Detect which cell encompasses the target text, then output its [x, y] center coordinate. 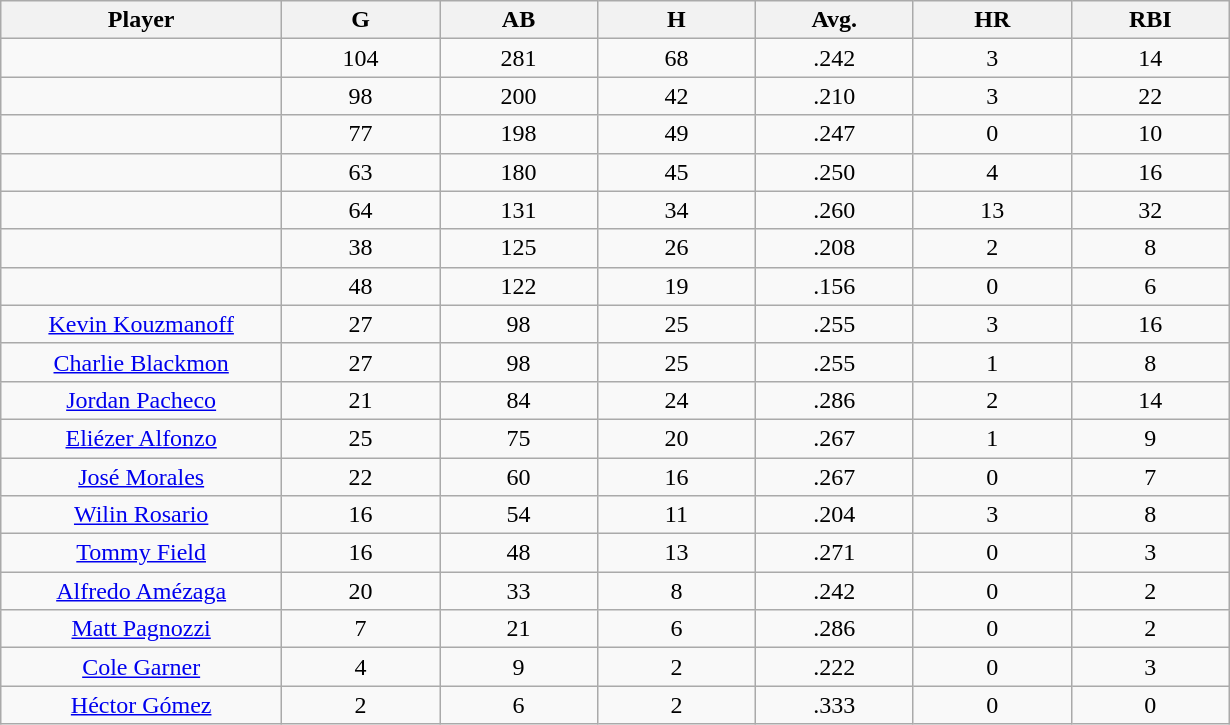
Eliézer Alfonzo [142, 438]
.222 [834, 667]
34 [676, 210]
131 [519, 210]
.156 [834, 286]
.260 [834, 210]
.204 [834, 515]
60 [519, 477]
AB [519, 20]
Charlie Blackmon [142, 362]
180 [519, 172]
HR [992, 20]
63 [361, 172]
64 [361, 210]
33 [519, 591]
.333 [834, 705]
Kevin Kouzmanoff [142, 324]
Alfredo Amézaga [142, 591]
11 [676, 515]
RBI [1150, 20]
49 [676, 134]
42 [676, 96]
32 [1150, 210]
104 [361, 58]
G [361, 20]
198 [519, 134]
281 [519, 58]
Cole Garner [142, 667]
Player [142, 20]
Matt Pagnozzi [142, 629]
10 [1150, 134]
Jordan Pacheco [142, 400]
19 [676, 286]
Wilin Rosario [142, 515]
.208 [834, 248]
200 [519, 96]
77 [361, 134]
.271 [834, 553]
38 [361, 248]
84 [519, 400]
José Morales [142, 477]
.250 [834, 172]
Avg. [834, 20]
68 [676, 58]
Tommy Field [142, 553]
Héctor Gómez [142, 705]
54 [519, 515]
75 [519, 438]
H [676, 20]
24 [676, 400]
122 [519, 286]
45 [676, 172]
.247 [834, 134]
26 [676, 248]
.210 [834, 96]
125 [519, 248]
